Search for the cell housing the specified text and yield its [x, y] center coordinate. 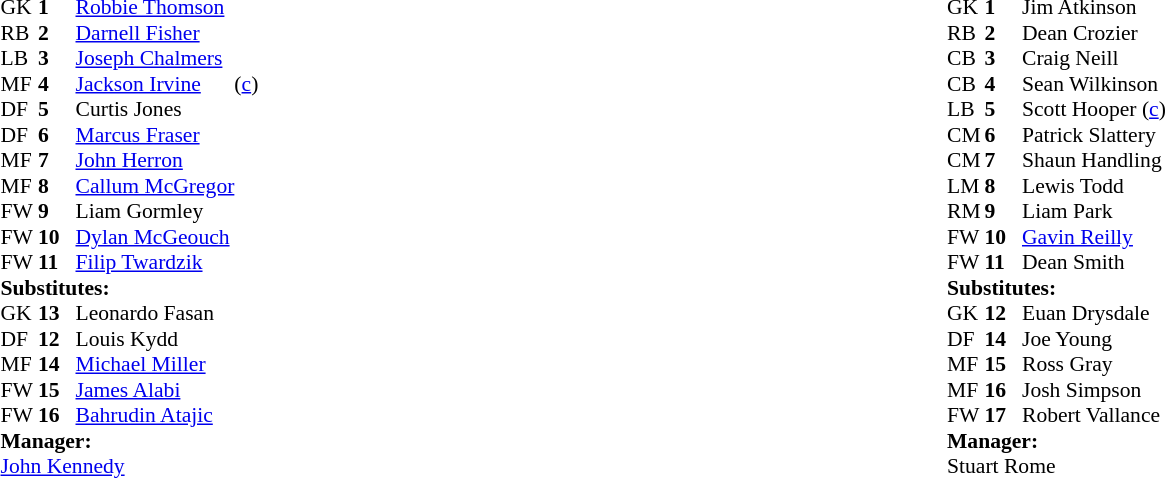
Manager: [129, 441]
James Alabi [156, 390]
Curtis Jones [156, 109]
Callum McGregor [156, 186]
Michael Miller [156, 365]
John Herron [156, 161]
Substitutes: [129, 288]
Leonardo Fasan [156, 313]
RM [966, 211]
Dylan McGeouch [156, 237]
Darnell Fisher [156, 33]
Joseph Chalmers [156, 59]
Filip Twardzik [156, 263]
13 [57, 313]
Liam Gormley [156, 211]
17 [1003, 415]
Bahrudin Atajic [156, 415]
Louis Kydd [156, 339]
(c) [246, 84]
LM [966, 186]
Jackson Irvine [156, 84]
Marcus Fraser [156, 135]
